Capture the cell that displays the provided text and extract its [x, y] central coordinate. 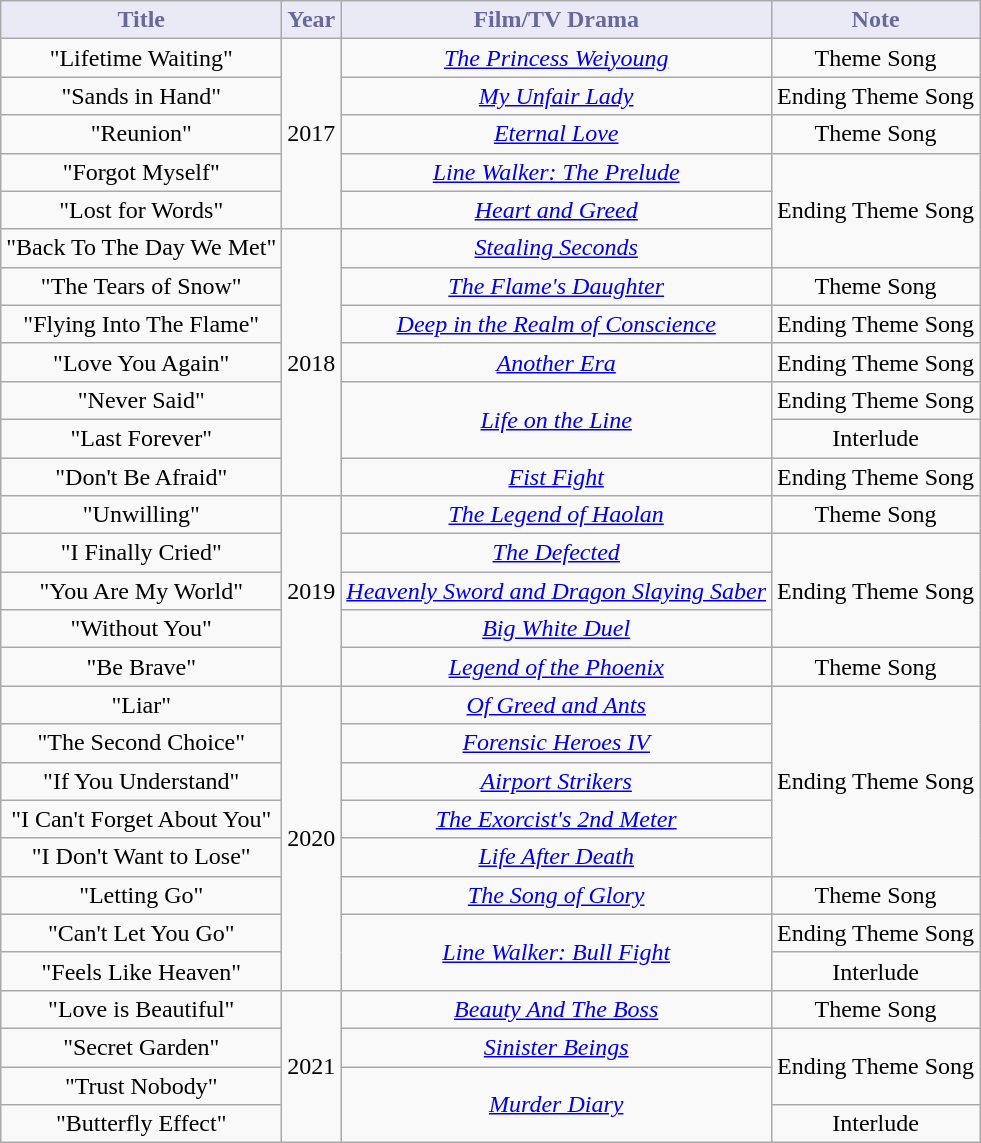
Murder Diary [556, 1104]
Of Greed and Ants [556, 705]
"Don't Be Afraid" [142, 477]
2018 [312, 362]
Forensic Heroes IV [556, 743]
"The Second Choice" [142, 743]
Year [312, 20]
Stealing Seconds [556, 248]
2017 [312, 134]
"Back To The Day We Met" [142, 248]
"Letting Go" [142, 895]
"I Can't Forget About You" [142, 819]
2020 [312, 838]
"Feels Like Heaven" [142, 971]
"I Don't Want to Lose" [142, 857]
Deep in the Realm of Conscience [556, 324]
The Defected [556, 553]
"You Are My World" [142, 591]
"Can't Let You Go" [142, 933]
Life on the Line [556, 419]
"Secret Garden" [142, 1047]
"The Tears of Snow" [142, 286]
"Lifetime Waiting" [142, 58]
"I Finally Cried" [142, 553]
Eternal Love [556, 134]
"Unwilling" [142, 515]
"Liar" [142, 705]
The Legend of Haolan [556, 515]
Title [142, 20]
Airport Strikers [556, 781]
Note [876, 20]
Another Era [556, 362]
"Be Brave" [142, 667]
Life After Death [556, 857]
"Forgot Myself" [142, 172]
"Reunion" [142, 134]
Beauty And The Boss [556, 1009]
"Last Forever" [142, 438]
2019 [312, 591]
"Without You" [142, 629]
Line Walker: The Prelude [556, 172]
Sinister Beings [556, 1047]
The Princess Weiyoung [556, 58]
The Exorcist's 2nd Meter [556, 819]
Fist Fight [556, 477]
Line Walker: Bull Fight [556, 952]
The Song of Glory [556, 895]
Heavenly Sword and Dragon Slaying Saber [556, 591]
Legend of the Phoenix [556, 667]
"If You Understand" [142, 781]
"Love is Beautiful" [142, 1009]
"Sands in Hand" [142, 96]
Heart and Greed [556, 210]
"Butterfly Effect" [142, 1124]
"Never Said" [142, 400]
"Flying Into The Flame" [142, 324]
"Trust Nobody" [142, 1085]
My Unfair Lady [556, 96]
Big White Duel [556, 629]
2021 [312, 1066]
"Love You Again" [142, 362]
The Flame's Daughter [556, 286]
Film/TV Drama [556, 20]
"Lost for Words" [142, 210]
